Locate the cell with the specified text and output its [x, y] center coordinate. 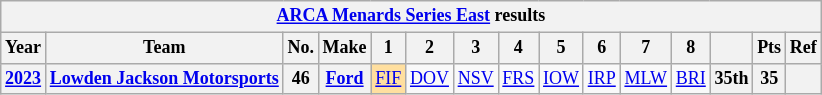
Ford [344, 78]
1 [388, 48]
35 [770, 78]
Make [344, 48]
8 [690, 48]
Lowden Jackson Motorsports [164, 78]
2 [430, 48]
ARCA Menards Series East results [411, 16]
Ref [803, 48]
No. [300, 48]
Pts [770, 48]
2023 [24, 78]
MLW [646, 78]
DOV [430, 78]
IRP [602, 78]
NSV [476, 78]
FIF [388, 78]
BRI [690, 78]
3 [476, 48]
5 [562, 48]
7 [646, 48]
Team [164, 48]
4 [518, 48]
IOW [562, 78]
46 [300, 78]
Year [24, 48]
FRS [518, 78]
35th [732, 78]
6 [602, 48]
